Find where the given text appears and provide that cell's center as [x, y] coordinate. 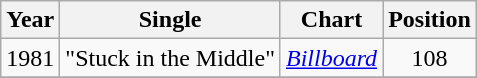
Year [30, 20]
"Stuck in the Middle" [170, 58]
1981 [30, 58]
Billboard [331, 58]
Single [170, 20]
Chart [331, 20]
108 [430, 58]
Position [430, 20]
